For the text-containing cell, return its midpoint in [x, y] coordinate format. 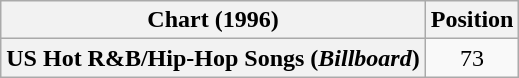
Position [472, 20]
Chart (1996) [213, 20]
US Hot R&B/Hip-Hop Songs (Billboard) [213, 58]
73 [472, 58]
